Capture the cell that displays the provided text and extract its [x, y] central coordinate. 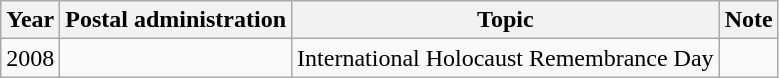
Year [30, 20]
Note [748, 20]
International Holocaust Remembrance Day [506, 58]
2008 [30, 58]
Postal administration [176, 20]
Topic [506, 20]
